From the cell containing the given text, extract its center point as [X, Y] coordinate. 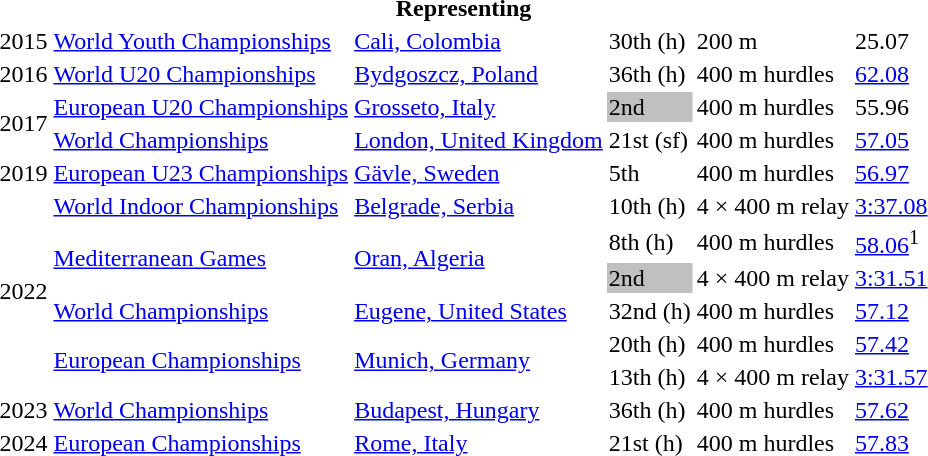
Grosseto, Italy [479, 107]
8th (h) [650, 242]
10th (h) [650, 206]
Belgrade, Serbia [479, 206]
21st (sf) [650, 140]
Eugene, United States [479, 311]
Budapest, Hungary [479, 410]
30th (h) [650, 41]
200 m [772, 41]
Bydgoszcz, Poland [479, 74]
World Youth Championships [201, 41]
20th (h) [650, 344]
Oran, Algeria [479, 258]
Munich, Germany [479, 360]
Cali, Colombia [479, 41]
Mediterranean Games [201, 258]
32nd (h) [650, 311]
London, United Kingdom [479, 140]
13th (h) [650, 377]
World U20 Championships [201, 74]
European U23 Championships [201, 173]
European Championships [201, 360]
5th [650, 173]
World Indoor Championships [201, 206]
Gävle, Sweden [479, 173]
European U20 Championships [201, 107]
